Detect which cell encompasses the target text, then output its (X, Y) center coordinate. 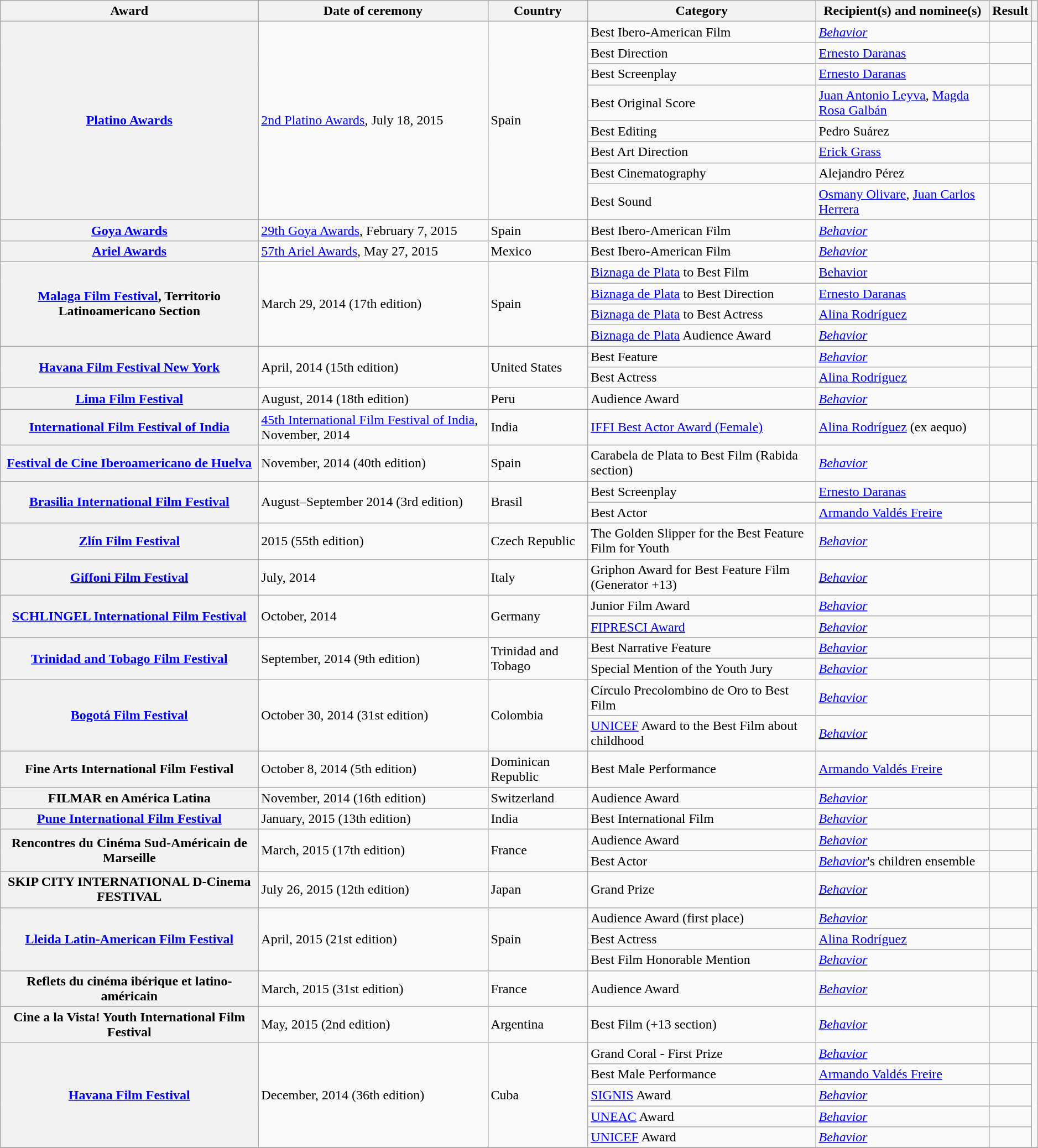
Best Narrative Feature (702, 648)
Peru (538, 399)
Malaga Film Festival, Territorio Latinoamericano Section (129, 304)
October 8, 2014 (5th edition) (373, 770)
SCHLINGEL International Film Festival (129, 616)
Czech Republic (538, 541)
Germany (538, 616)
May, 2015 (2nd edition) (373, 1024)
Brasilia International Film Festival (129, 502)
Japan (538, 889)
United States (538, 367)
SKIP CITY INTERNATIONAL D-Cinema FESTIVAL (129, 889)
December, 2014 (36th edition) (373, 1095)
Date of ceremony (373, 11)
Festival de Cine Iberoamericano de Huelva (129, 463)
2015 (55th edition) (373, 541)
Biznaga de Plata to Best Actress (702, 315)
Grand Coral - First Prize (702, 1053)
SIGNIS Award (702, 1095)
September, 2014 (9th edition) (373, 658)
Junior Film Award (702, 606)
Special Mention of the Youth Jury (702, 669)
Best International Film (702, 819)
Biznaga de Plata to Best Film (702, 272)
Cuba (538, 1095)
March 29, 2014 (17th edition) (373, 304)
UNICEF Award to the Best Film about childhood (702, 733)
Platino Awards (129, 121)
Best Original Score (702, 103)
29th Goya Awards, February 7, 2015 (373, 230)
UNICEF Award (702, 1137)
Best Cinematography (702, 173)
Círculo Precolombino de Oro to Best Film (702, 697)
August–September 2014 (3rd edition) (373, 502)
Grand Prize (702, 889)
2nd Platino Awards, July 18, 2015 (373, 121)
Best Art Direction (702, 152)
March, 2015 (31st edition) (373, 989)
Award (129, 11)
Pune International Film Festival (129, 819)
Country (538, 11)
Recipient(s) and nominee(s) (903, 11)
The Golden Slipper for the Best Feature Film for Youth (702, 541)
Griphon Award for Best Feature Film (Generator +13) (702, 577)
Behavior's children ensemble (903, 861)
Audience Award (first place) (702, 918)
Best Sound (702, 201)
Zlín Film Festival (129, 541)
July 26, 2015 (12th edition) (373, 889)
Ariel Awards (129, 251)
FIPRESCI Award (702, 627)
Osmany Olivare, Juan Carlos Herrera (903, 201)
Cine a la Vista! Youth International Film Festival (129, 1024)
Best Feature (702, 357)
Reflets du cinéma ibérique et latino-américain (129, 989)
October, 2014 (373, 616)
Best Editing (702, 131)
Colombia (538, 715)
Giffoni Film Festival (129, 577)
Switzerland (538, 798)
Italy (538, 577)
Biznaga de Plata to Best Direction (702, 294)
Trinidad and Tobago (538, 658)
Brasil (538, 502)
FILMAR en América Latina (129, 798)
Goya Awards (129, 230)
Havana Film Festival (129, 1095)
57th Ariel Awards, May 27, 2015 (373, 251)
Carabela de Plata to Best Film (Rabida section) (702, 463)
Category (702, 11)
Pedro Suárez (903, 131)
Alejandro Pérez (903, 173)
January, 2015 (13th edition) (373, 819)
Erick Grass (903, 152)
August, 2014 (18th edition) (373, 399)
Lleida Latin-American Film Festival (129, 939)
November, 2014 (40th edition) (373, 463)
Best Film Honorable Mention (702, 960)
Rencontres du Cinéma Sud-Américain de Marseille (129, 850)
Fine Arts International Film Festival (129, 770)
Biznaga de Plata Audience Award (702, 336)
Havana Film Festival New York (129, 367)
Lima Film Festival (129, 399)
Alina Rodríguez (ex aequo) (903, 427)
Best Direction (702, 53)
October 30, 2014 (31st edition) (373, 715)
Argentina (538, 1024)
IFFI Best Actor Award (Female) (702, 427)
April, 2015 (21st edition) (373, 939)
Bogotá Film Festival (129, 715)
November, 2014 (16th edition) (373, 798)
International Film Festival of India (129, 427)
Result (1010, 11)
Trinidad and Tobago Film Festival (129, 658)
Mexico (538, 251)
Dominican Republic (538, 770)
March, 2015 (17th edition) (373, 850)
UNEAC Award (702, 1116)
45th International Film Festival of India, November, 2014 (373, 427)
April, 2014 (15th edition) (373, 367)
July, 2014 (373, 577)
Juan Antonio Leyva, Magda Rosa Galbán (903, 103)
Best Film (+13 section) (702, 1024)
